From the cell containing the given text, extract its center point as (x, y) coordinate. 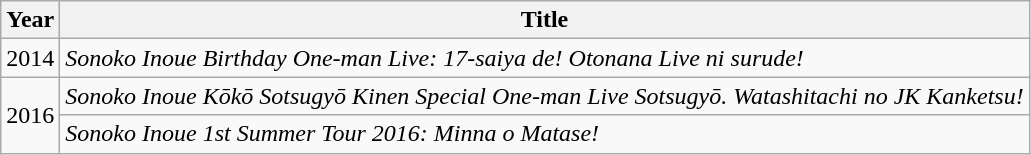
Sonoko Inoue Kōkō Sotsugyō Kinen Special One-man Live Sotsugyō. Watashitachi no JK Kanketsu! (544, 96)
Sonoko Inoue 1st Summer Tour 2016: Minna o Matase! (544, 134)
2016 (30, 115)
2014 (30, 58)
Title (544, 20)
Sonoko Inoue Birthday One-man Live: 17-saiya de! Otonana Live ni surude! (544, 58)
Year (30, 20)
